Determine the (X, Y) coordinate at the center of the cell enclosing the given text.  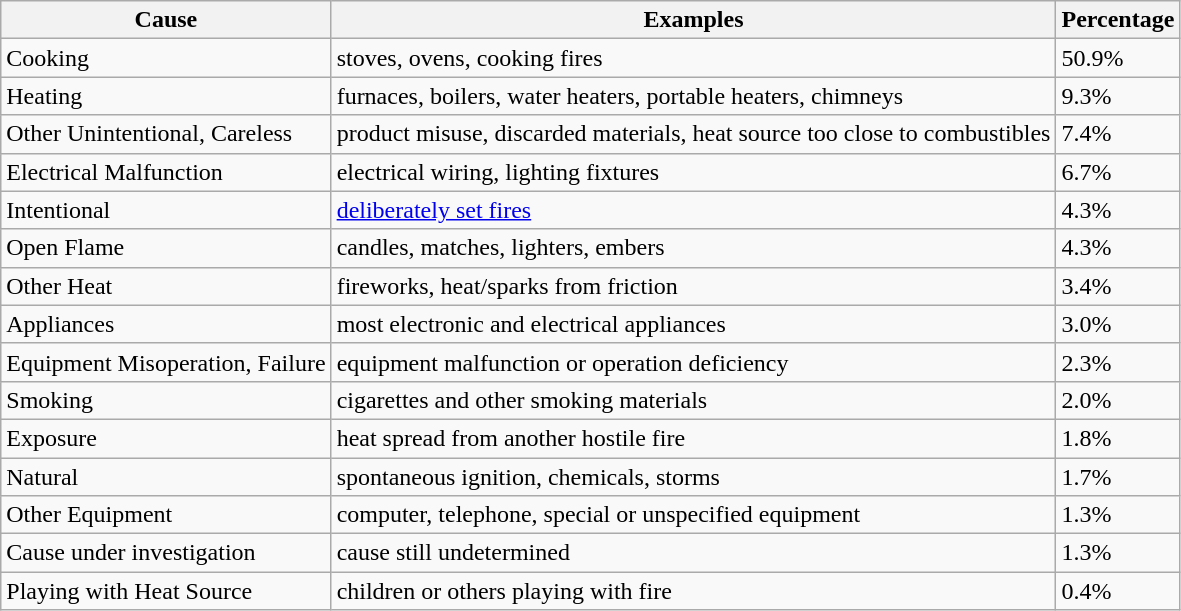
Playing with Heat Source (166, 591)
computer, telephone, special or unspecified equipment (694, 515)
Exposure (166, 438)
1.8% (1118, 438)
2.0% (1118, 400)
heat spread from another hostile fire (694, 438)
9.3% (1118, 96)
electrical wiring, lighting fixtures (694, 172)
fireworks, heat/sparks from friction (694, 286)
children or others playing with fire (694, 591)
Other Unintentional, Careless (166, 134)
2.3% (1118, 362)
furnaces, boilers, water heaters, portable heaters, chimneys (694, 96)
stoves, ovens, cooking fires (694, 58)
Percentage (1118, 20)
7.4% (1118, 134)
most electronic and electrical appliances (694, 324)
0.4% (1118, 591)
Open Flame (166, 248)
Cause under investigation (166, 553)
cigarettes and other smoking materials (694, 400)
3.4% (1118, 286)
equipment malfunction or operation deficiency (694, 362)
Natural (166, 477)
spontaneous ignition, chemicals, storms (694, 477)
50.9% (1118, 58)
Cooking (166, 58)
cause still undetermined (694, 553)
1.7% (1118, 477)
candles, matches, lighters, embers (694, 248)
Smoking (166, 400)
Cause (166, 20)
Heating (166, 96)
Equipment Misoperation, Failure (166, 362)
Intentional (166, 210)
Other Equipment (166, 515)
Other Heat (166, 286)
Appliances (166, 324)
deliberately set fires (694, 210)
Electrical Malfunction (166, 172)
6.7% (1118, 172)
product misuse, discarded materials, heat source too close to combustibles (694, 134)
Examples (694, 20)
3.0% (1118, 324)
